Capture the cell that displays the provided text and extract its (x, y) central coordinate. 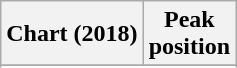
Peakposition (189, 34)
Chart (2018) (72, 34)
